Return (x, y) of the center of cell containing provided text 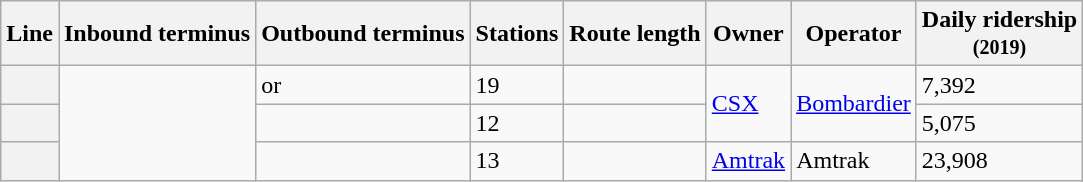
CSX (748, 104)
Outbound terminus (363, 34)
5,075 (999, 123)
Owner (748, 34)
Bombardier (854, 104)
23,908 (999, 161)
Daily ridership(2019) (999, 34)
Operator (854, 34)
13 (517, 161)
Stations (517, 34)
19 (517, 85)
7,392 (999, 85)
Line (30, 34)
Inbound terminus (156, 34)
or (363, 85)
12 (517, 123)
Route length (635, 34)
